Pinpoint the cell where the given text exists, returning its [X, Y] midpoint coordinate. 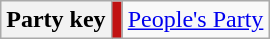
People's Party [196, 20]
Party key [56, 20]
